Detect which cell encompasses the target text, then output its [X, Y] center coordinate. 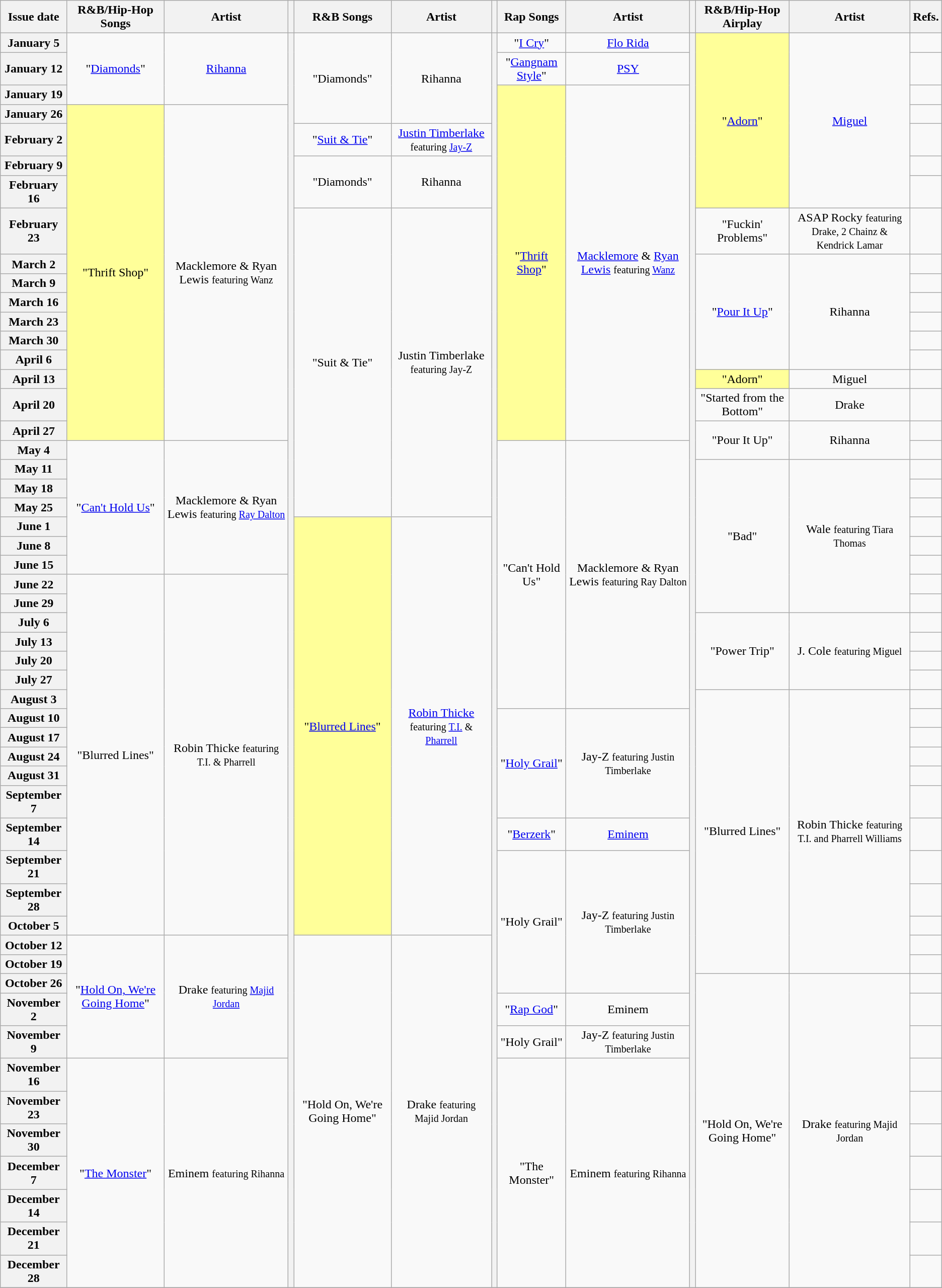
"Power Trip" [742, 651]
Drake [849, 405]
November 16 [34, 1075]
August 24 [34, 756]
October 5 [34, 926]
Robin Thicke featuring T.I. and Pharrell Williams [849, 831]
Refs. [926, 17]
June 8 [34, 546]
June 1 [34, 526]
May 25 [34, 507]
November 30 [34, 1141]
June 15 [34, 565]
PSY [628, 68]
February 23 [34, 231]
April 27 [34, 431]
Issue date [34, 17]
July 20 [34, 661]
May 4 [34, 450]
September 14 [34, 835]
"Rap God" [531, 1009]
February 9 [34, 166]
Rap Songs [531, 17]
"Fuckin' Problems" [742, 231]
August 3 [34, 699]
June 29 [34, 603]
J. Cole featuring Miguel [849, 651]
July 13 [34, 642]
January 5 [34, 43]
ASAP Rocky featuring Drake, 2 Chainz & Kendrick Lamar [849, 231]
May 11 [34, 469]
October 12 [34, 945]
September 28 [34, 900]
Flo Rida [628, 43]
February 2 [34, 140]
March 9 [34, 283]
April 20 [34, 405]
January 12 [34, 68]
September 7 [34, 801]
June 22 [34, 584]
March 30 [34, 341]
Wale featuring Tiara Thomas [849, 536]
November 2 [34, 1009]
March 23 [34, 322]
March 2 [34, 264]
R&B/Hip-Hop Songs [116, 17]
November 23 [34, 1107]
R&B Songs [343, 17]
July 27 [34, 680]
October 26 [34, 983]
October 19 [34, 964]
January 26 [34, 114]
September 21 [34, 867]
April 6 [34, 360]
May 18 [34, 488]
April 13 [34, 379]
"Gangnam Style" [531, 68]
August 10 [34, 718]
"Bad" [742, 536]
December 7 [34, 1173]
December 14 [34, 1206]
November 9 [34, 1042]
December 28 [34, 1271]
March 16 [34, 302]
January 19 [34, 95]
"Started from the Bottom" [742, 405]
"Berzerk" [531, 835]
"I Cry" [531, 43]
R&B/Hip-Hop Airplay [742, 17]
August 31 [34, 776]
February 16 [34, 191]
August 17 [34, 737]
December 21 [34, 1238]
July 6 [34, 622]
